Find where the given text appears and provide that cell's center as [x, y] coordinate. 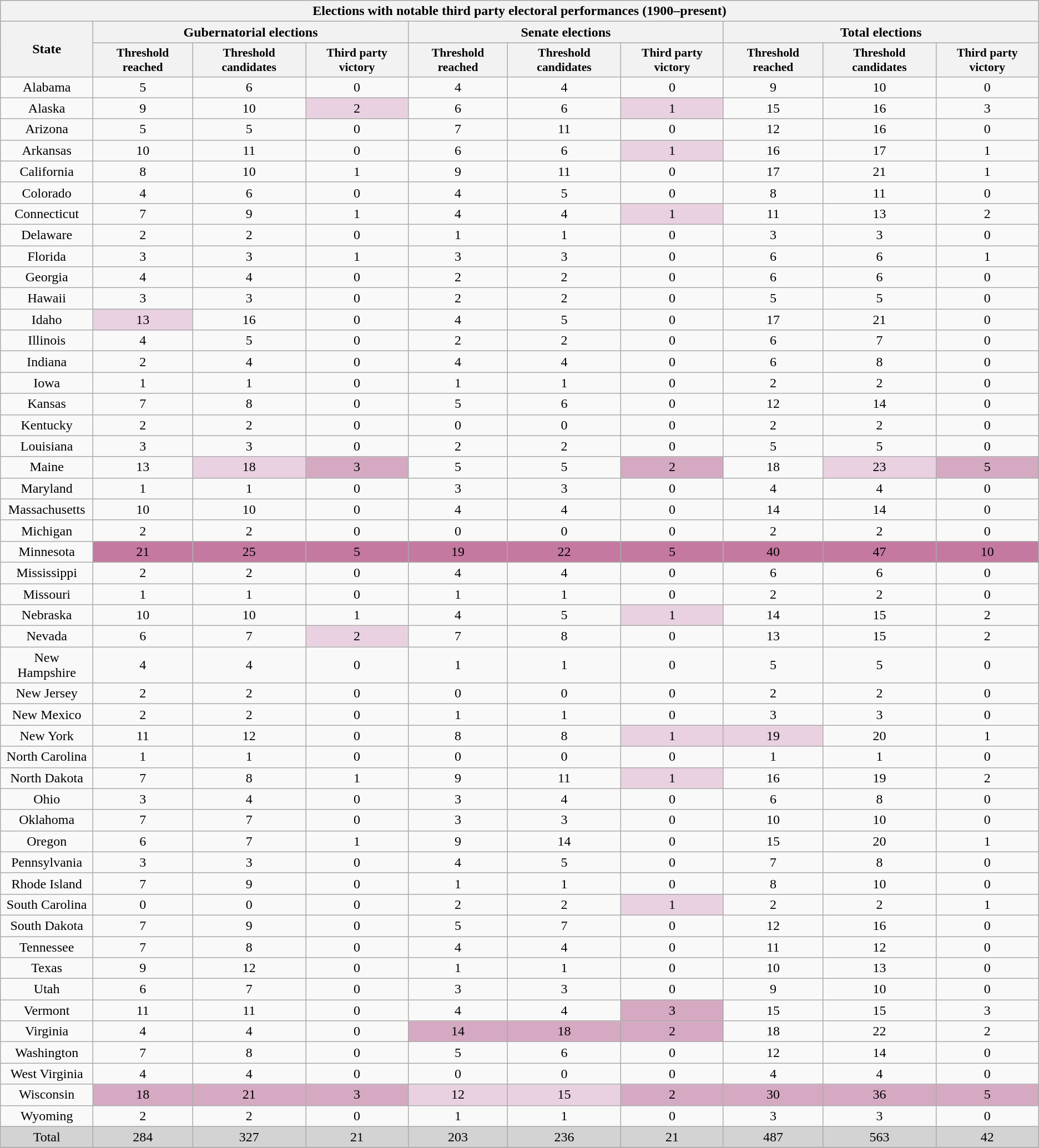
Elections with notable third party electoral performances (1900–present) [519, 11]
Minnesota [47, 552]
Arizona [47, 129]
Connecticut [47, 214]
Washington [47, 1053]
30 [773, 1095]
Maryland [47, 488]
Senate elections [566, 32]
Georgia [47, 277]
Vermont [47, 1010]
Gubernatorial elections [251, 32]
New Mexico [47, 715]
Massachusetts [47, 509]
West Virginia [47, 1074]
Illinois [47, 341]
Florida [47, 256]
Virginia [47, 1031]
Nevada [47, 636]
North Carolina [47, 757]
Indiana [47, 362]
Pennsylvania [47, 862]
Texas [47, 968]
23 [879, 467]
Alabama [47, 87]
236 [564, 1137]
Colorado [47, 193]
487 [773, 1137]
Missouri [47, 594]
Maine [47, 467]
Total elections [881, 32]
284 [143, 1137]
Tennessee [47, 947]
Michigan [47, 530]
Total [47, 1137]
California [47, 171]
Mississippi [47, 573]
Louisiana [47, 446]
Utah [47, 989]
Delaware [47, 235]
25 [249, 552]
40 [773, 552]
36 [879, 1095]
Hawaii [47, 299]
Rhode Island [47, 883]
327 [249, 1137]
Kentucky [47, 425]
Kansas [47, 404]
Wisconsin [47, 1095]
Alaska [47, 108]
Oregon [47, 841]
Nebraska [47, 615]
563 [879, 1137]
42 [987, 1137]
New York [47, 736]
47 [879, 552]
South Carolina [47, 904]
Iowa [47, 383]
New Hampshire [47, 665]
New Jersey [47, 694]
Arkansas [47, 150]
Wyoming [47, 1116]
Idaho [47, 320]
203 [457, 1137]
South Dakota [47, 926]
State [47, 49]
North Dakota [47, 778]
Oklahoma [47, 820]
Ohio [47, 799]
